From the cell containing the given text, extract its center point as [x, y] coordinate. 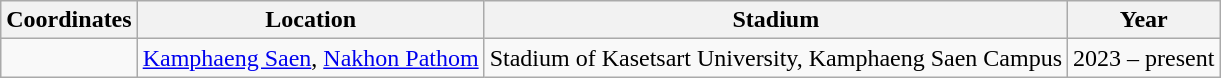
Stadium of Kasetsart University, Kamphaeng Saen Campus [776, 58]
2023 – present [1144, 58]
Coordinates [69, 20]
Year [1144, 20]
Kamphaeng Saen, Nakhon Pathom [310, 58]
Location [310, 20]
Stadium [776, 20]
